Scan for the cell matching the given text and deliver its [X, Y] coordinate at center. 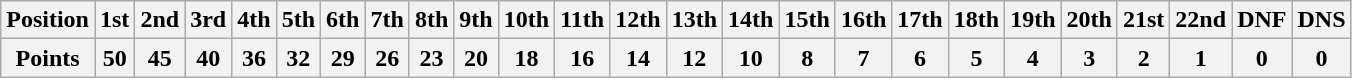
12 [694, 58]
5th [298, 20]
2nd [160, 20]
16th [863, 20]
Position [48, 20]
32 [298, 58]
10th [526, 20]
11th [582, 20]
1 [1201, 58]
20 [476, 58]
7th [387, 20]
4 [1033, 58]
18 [526, 58]
26 [387, 58]
45 [160, 58]
15th [807, 20]
40 [208, 58]
3 [1089, 58]
50 [114, 58]
17th [920, 20]
Points [48, 58]
7 [863, 58]
DNS [1322, 20]
1st [114, 20]
18th [976, 20]
2 [1143, 58]
29 [343, 58]
14th [751, 20]
9th [476, 20]
16 [582, 58]
4th [254, 20]
20th [1089, 20]
36 [254, 58]
14 [638, 58]
6 [920, 58]
22nd [1201, 20]
21st [1143, 20]
8th [431, 20]
23 [431, 58]
DNF [1262, 20]
19th [1033, 20]
5 [976, 58]
13th [694, 20]
10 [751, 58]
8 [807, 58]
3rd [208, 20]
6th [343, 20]
12th [638, 20]
